Extract the (x, y) coordinate from the center of the cell holding the provided text.  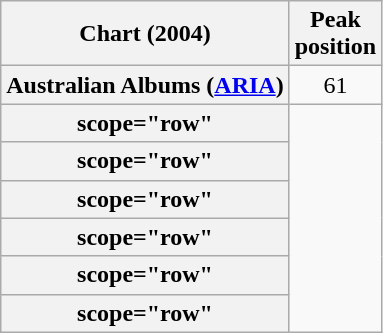
61 (335, 85)
Peakposition (335, 34)
Australian Albums (ARIA) (145, 85)
Chart (2004) (145, 34)
